Locate the cell with the specified text and output its [x, y] center coordinate. 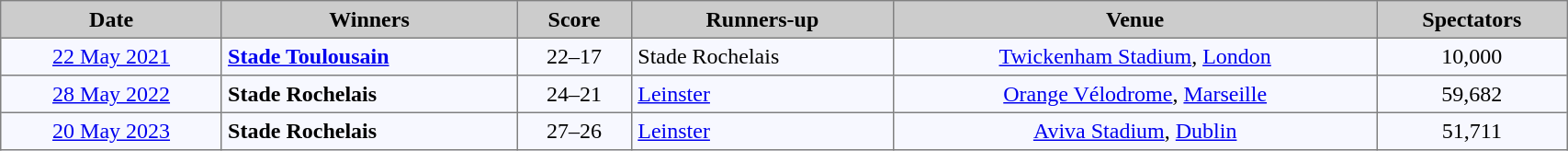
22–17 [575, 56]
59,682 [1472, 94]
10,000 [1472, 56]
Date [112, 19]
Twickenham Stadium, London [1135, 56]
Aviva Stadium, Dublin [1135, 131]
51,711 [1472, 131]
Venue [1135, 19]
Stade Toulousain [369, 56]
22 May 2021 [112, 56]
28 May 2022 [112, 94]
Winners [369, 19]
Score [575, 19]
27–26 [575, 131]
24–21 [575, 94]
20 May 2023 [112, 131]
Runners-up [762, 19]
Spectators [1472, 19]
Orange Vélodrome, Marseille [1135, 94]
